Detect which cell encompasses the target text, then output its [X, Y] center coordinate. 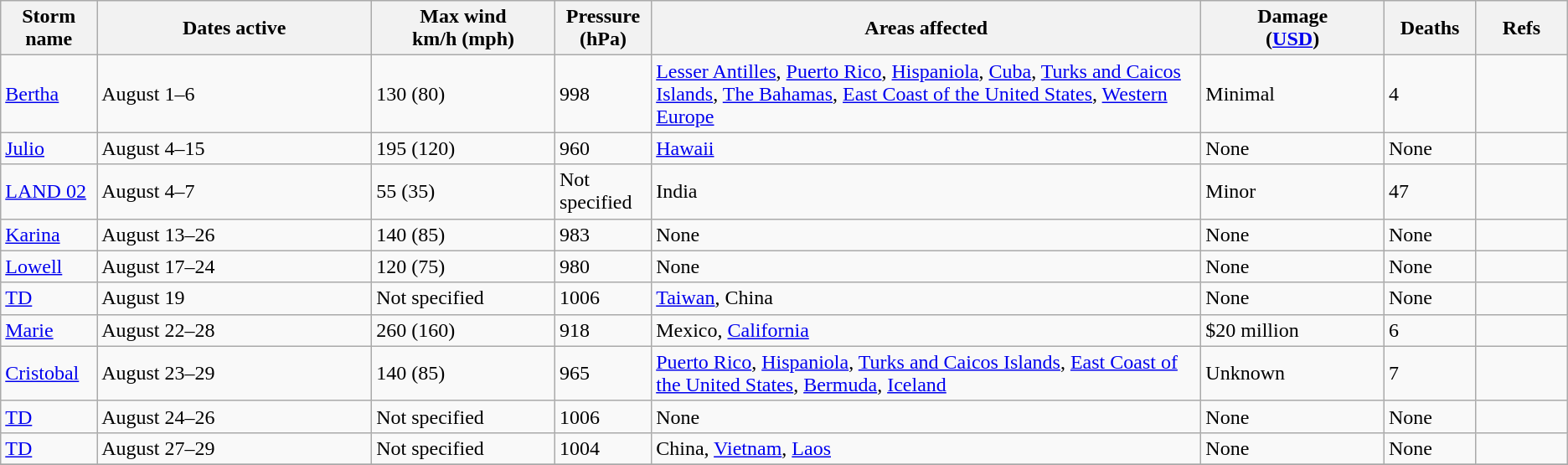
$20 million [1293, 330]
965 [603, 374]
Karina [49, 235]
7 [1429, 374]
August 27–29 [235, 448]
August 23–29 [235, 374]
918 [603, 330]
1004 [603, 448]
August 17–24 [235, 266]
August 22–28 [235, 330]
4 [1429, 94]
Damage(USD) [1293, 28]
260 (160) [464, 330]
47 [1429, 191]
August 1–6 [235, 94]
Taiwan, China [926, 298]
Julio [49, 148]
Hawaii [926, 148]
August 19 [235, 298]
130 (80) [464, 94]
August 13–26 [235, 235]
120 (75) [464, 266]
6 [1429, 330]
980 [603, 266]
Cristobal [49, 374]
998 [603, 94]
August 24–26 [235, 416]
Max windkm/h (mph) [464, 28]
Refs [1521, 28]
India [926, 191]
Minimal [1293, 94]
195 (120) [464, 148]
Marie [49, 330]
LAND 02 [49, 191]
983 [603, 235]
Bertha [49, 94]
Minor [1293, 191]
Deaths [1429, 28]
Pressure(hPa) [603, 28]
Storm name [49, 28]
55 (35) [464, 191]
960 [603, 148]
Lowell [49, 266]
China, Vietnam, Laos [926, 448]
Mexico, California [926, 330]
August 4–7 [235, 191]
Dates active [235, 28]
Unknown [1293, 374]
Lesser Antilles, Puerto Rico, Hispaniola, Cuba, Turks and Caicos Islands, The Bahamas, East Coast of the United States, Western Europe [926, 94]
August 4–15 [235, 148]
Puerto Rico, Hispaniola, Turks and Caicos Islands, East Coast of the United States, Bermuda, Iceland [926, 374]
Areas affected [926, 28]
